Locate the cell with the specified text and output its [x, y] center coordinate. 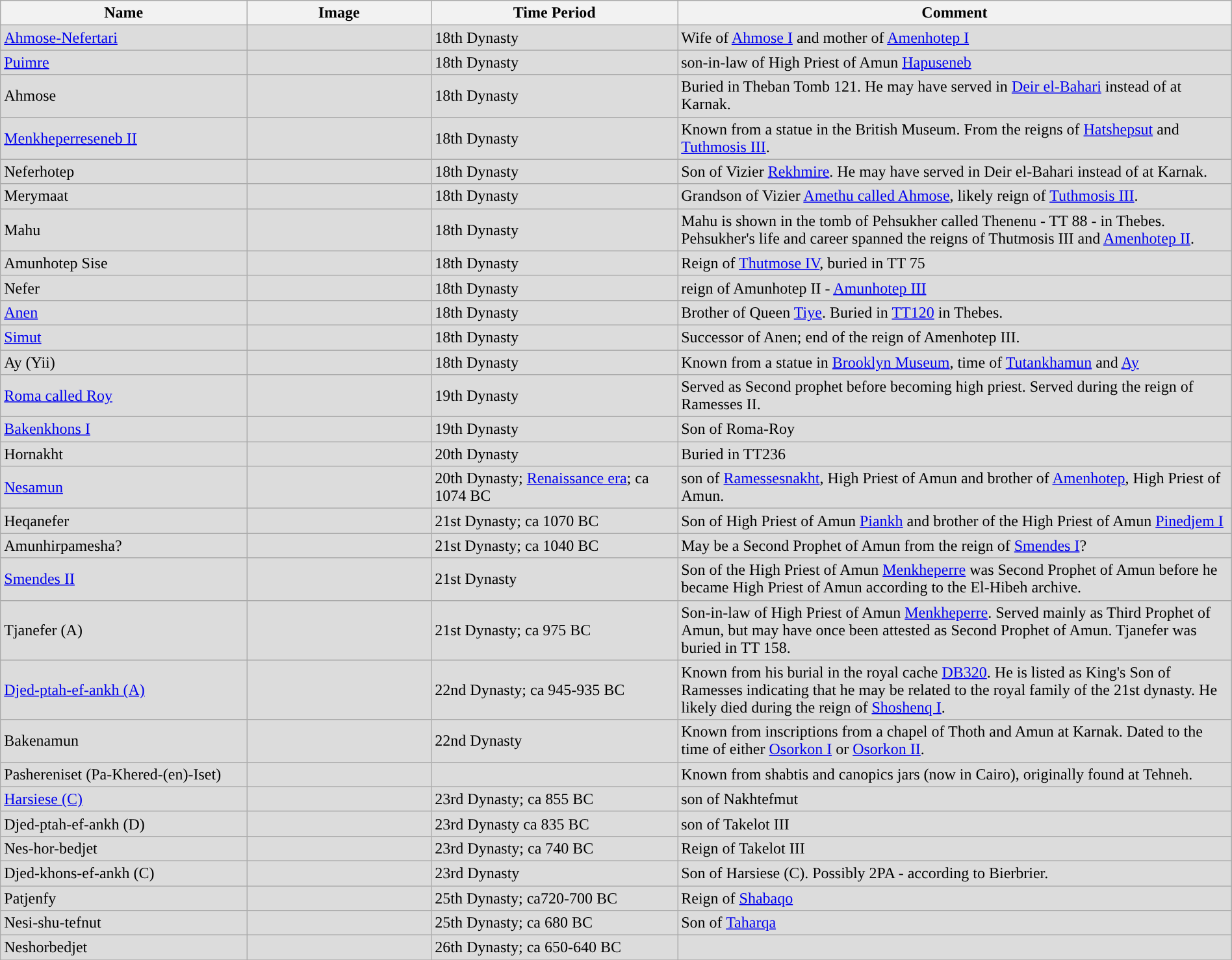
Grandson of Vizier Amethu called Ahmose, likely reign of Tuthmosis III. [955, 196]
Buried in Theban Tomb 121. He may have served in Deir el-Bahari instead of at Karnak. [955, 96]
Reign of Takelot III [955, 848]
Ahmose [123, 96]
Anen [123, 312]
Image [339, 13]
22nd Dynasty; ca 945-935 BC [555, 690]
son of Takelot III [955, 824]
Known from a statue in Brooklyn Museum, time of Tutankhamun and Ay [955, 362]
25th Dynasty; ca720-700 BC [555, 898]
Reign of Shabaqo [955, 898]
Merymaat [123, 196]
Nes-hor-bedjet [123, 848]
Heqanefer [123, 521]
Djed-khons-ef-ankh (C) [123, 873]
Son of Harsiese (C). Possibly 2PA - according to Bierbrier. [955, 873]
Brother of Queen Tiye. Buried in TT120 in Thebes. [955, 312]
Hornakht [123, 454]
Known from a statue in the British Museum. From the reigns of Hatshepsut and Tuthmosis III. [955, 138]
Harsiese (C) [123, 799]
Nesamun [123, 487]
Name [123, 13]
Known from inscriptions from a chapel of Thoth and Amun at Karnak. Dated to the time of either Osorkon I or Osorkon II. [955, 740]
Wife of Ahmose I and mother of Amenhotep I [955, 38]
Pashereniset (Pa-Khered-(en)-Iset) [123, 774]
26th Dynasty; ca 650-640 BC [555, 948]
22nd Dynasty [555, 740]
Smendes II [123, 579]
Bakenkhons I [123, 429]
reign of Amunhotep II - Amunhotep III [955, 288]
Djed-ptah-ef-ankh (D) [123, 824]
Served as Second prophet before becoming high priest. Served during the reign of Ramesses II. [955, 396]
25th Dynasty; ca 680 BC [555, 923]
Known from shabtis and canopics jars (now in Cairo), originally found at Tehneh. [955, 774]
Reign of Thutmose IV, buried in TT 75 [955, 263]
20th Dynasty; Renaissance era; ca 1074 BC [555, 487]
Puimre [123, 62]
Ahmose-Nefertari [123, 38]
Son of the High Priest of Amun Menkheperre was Second Prophet of Amun before he became High Priest of Amun according to the El-Hibeh archive. [955, 579]
Son of High Priest of Amun Piankh and brother of the High Priest of Amun Pinedjem I [955, 521]
Son of Roma-Roy [955, 429]
Mahu [123, 230]
21st Dynasty [555, 579]
23rd Dynasty; ca 855 BC [555, 799]
Simut [123, 337]
Patjenfy [123, 898]
son-in-law of High Priest of Amun Hapuseneb [955, 62]
23rd Dynasty [555, 873]
May be a Second Prophet of Amun from the reign of Smendes I? [955, 546]
Son of Taharqa [955, 923]
21st Dynasty; ca 1070 BC [555, 521]
son of Ramessesnakht, High Priest of Amun and brother of Amenhotep, High Priest of Amun. [955, 487]
Successor of Anen; end of the reign of Amenhotep III. [955, 337]
Buried in TT236 [955, 454]
son of Nakhtefmut [955, 799]
Tjanefer (A) [123, 630]
Djed-ptah-ef-ankh (A) [123, 690]
23rd Dynasty; ca 740 BC [555, 848]
Neferhotep [123, 171]
Menkheperreseneb II [123, 138]
Amunhotep Sise [123, 263]
Bakenamun [123, 740]
Ay (Yii) [123, 362]
Roma called Roy [123, 396]
Amunhirpamesha? [123, 546]
21st Dynasty; ca 975 BC [555, 630]
Comment [955, 13]
21st Dynasty; ca 1040 BC [555, 546]
23rd Dynasty ca 835 BC [555, 824]
Nesi-shu-tefnut [123, 923]
Son of Vizier Rekhmire. He may have served in Deir el-Bahari instead of at Karnak. [955, 171]
Neshorbedjet [123, 948]
20th Dynasty [555, 454]
Time Period [555, 13]
Nefer [123, 288]
